Capture the cell that displays the provided text and extract its (x, y) central coordinate. 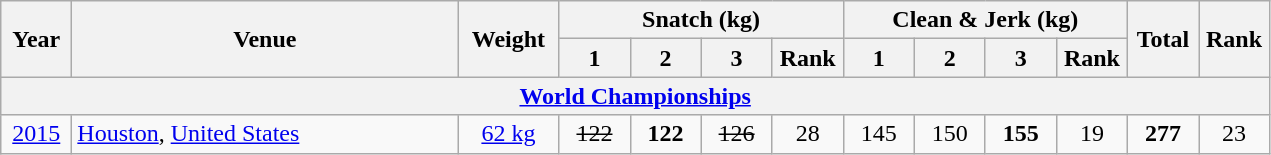
126 (736, 134)
Year (36, 39)
2015 (36, 134)
Clean & Jerk (kg) (985, 20)
Total (1162, 39)
Snatch (kg) (701, 20)
28 (808, 134)
62 kg (508, 134)
Venue (265, 39)
150 (950, 134)
277 (1162, 134)
19 (1092, 134)
155 (1020, 134)
Houston, United States (265, 134)
145 (878, 134)
World Championships (636, 96)
Weight (508, 39)
23 (1234, 134)
